For the text-containing cell, return its midpoint in (X, Y) coordinate format. 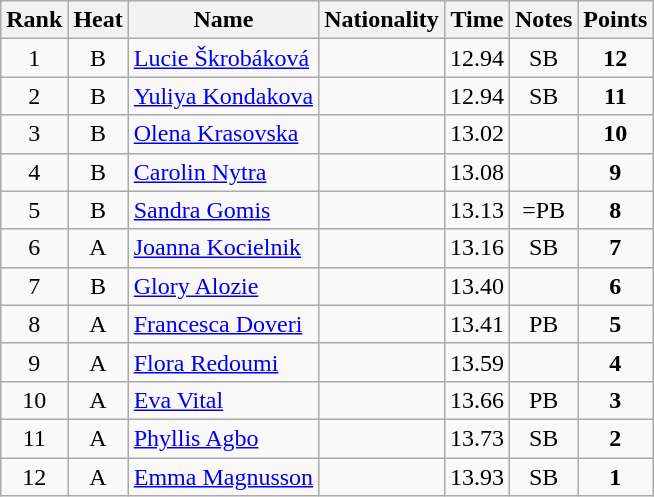
13.59 (476, 362)
Nationality (382, 20)
Rank (34, 20)
13.41 (476, 324)
Francesca Doveri (223, 324)
Yuliya Kondakova (223, 96)
13.13 (476, 210)
13.02 (476, 134)
13.93 (476, 477)
Points (616, 20)
13.73 (476, 438)
13.66 (476, 400)
13.16 (476, 248)
=PB (543, 210)
Emma Magnusson (223, 477)
Notes (543, 20)
Eva Vital (223, 400)
Heat (98, 20)
Olena Krasovska (223, 134)
Lucie Škrobáková (223, 58)
Flora Redoumi (223, 362)
13.08 (476, 172)
Name (223, 20)
Joanna Kocielnik (223, 248)
Glory Alozie (223, 286)
Carolin Nytra (223, 172)
Time (476, 20)
13.40 (476, 286)
Phyllis Agbo (223, 438)
Sandra Gomis (223, 210)
